Search for the cell housing the specified text and yield its [x, y] center coordinate. 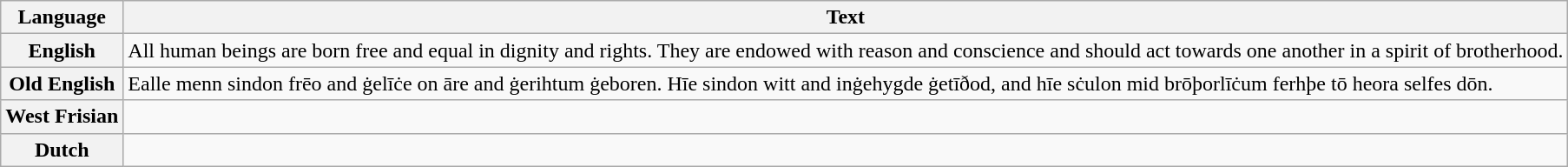
West Frisian [63, 117]
English [63, 50]
Text [846, 17]
Language [63, 17]
Dutch [63, 150]
Old English [63, 83]
